Search for the cell housing the specified text and yield its [X, Y] center coordinate. 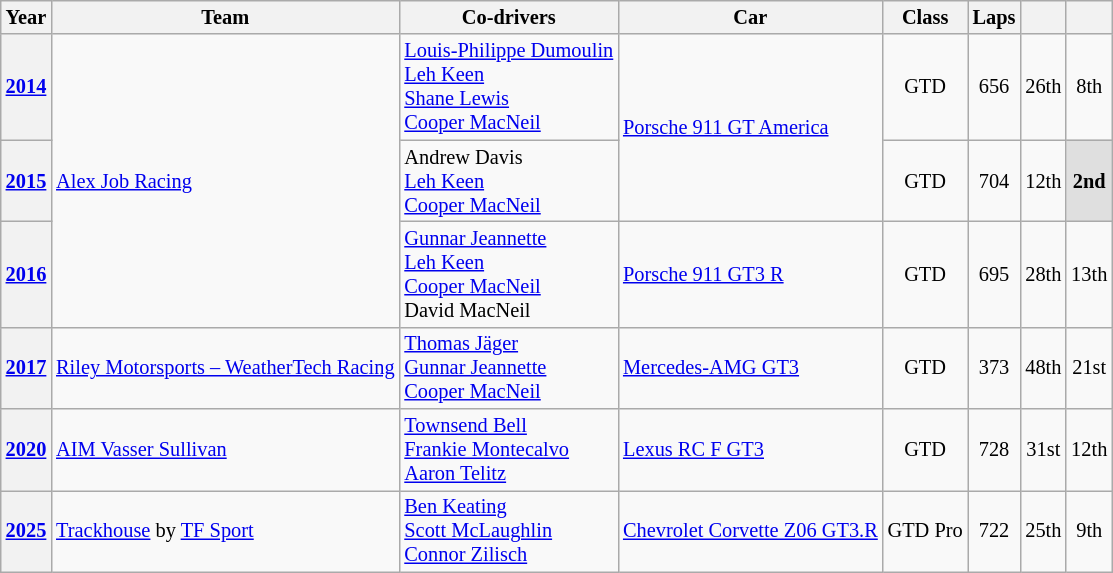
373 [994, 368]
656 [994, 87]
Laps [994, 17]
2020 [26, 450]
Mercedes-AMG GT3 [750, 368]
Team [225, 17]
Thomas Jäger Gunnar Jeannette Cooper MacNeil [508, 368]
695 [994, 274]
Chevrolet Corvette Z06 GT3.R [750, 531]
31st [1043, 450]
Townsend Bell Frankie Montecalvo Aaron Telitz [508, 450]
21st [1089, 368]
Andrew Davis Leh Keen Cooper MacNeil [508, 181]
13th [1089, 274]
2016 [26, 274]
9th [1089, 531]
AIM Vasser Sullivan [225, 450]
Porsche 911 GT America [750, 128]
2014 [26, 87]
Car [750, 17]
Gunnar Jeannette Leh Keen Cooper MacNeil David MacNeil [508, 274]
728 [994, 450]
Louis-Philippe Dumoulin Leh Keen Shane Lewis Cooper MacNeil [508, 87]
GTD Pro [926, 531]
Trackhouse by TF Sport [225, 531]
8th [1089, 87]
Alex Job Racing [225, 180]
Porsche 911 GT3 R [750, 274]
Co-drivers [508, 17]
Riley Motorsports – WeatherTech Racing [225, 368]
2017 [26, 368]
2015 [26, 181]
Class [926, 17]
722 [994, 531]
28th [1043, 274]
48th [1043, 368]
25th [1043, 531]
Year [26, 17]
704 [994, 181]
2025 [26, 531]
26th [1043, 87]
Lexus RC F GT3 [750, 450]
Ben Keating Scott McLaughlin Connor Zilisch [508, 531]
2nd [1089, 181]
